Return (x, y) of the center of cell containing provided text 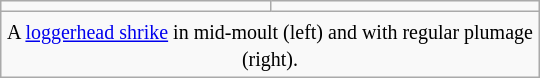
A loggerhead shrike in mid-moult (left) and with regular plumage (right). (270, 44)
